For the text-containing cell, return its midpoint in (X, Y) coordinate format. 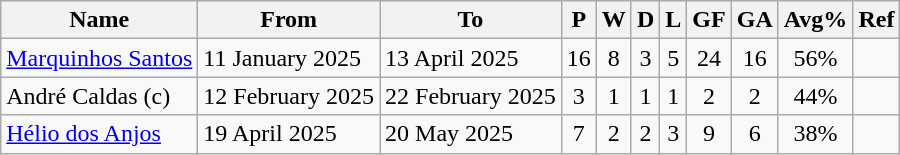
GF (709, 20)
W (614, 20)
22 February 2025 (471, 96)
L (674, 20)
20 May 2025 (471, 134)
From (289, 20)
GA (754, 20)
To (471, 20)
9 (709, 134)
André Caldas (c) (100, 96)
P (578, 20)
13 April 2025 (471, 58)
44% (816, 96)
12 February 2025 (289, 96)
56% (816, 58)
24 (709, 58)
Ref (876, 20)
Marquinhos Santos (100, 58)
7 (578, 134)
Hélio dos Anjos (100, 134)
11 January 2025 (289, 58)
8 (614, 58)
6 (754, 134)
19 April 2025 (289, 134)
Avg% (816, 20)
38% (816, 134)
5 (674, 58)
Name (100, 20)
D (645, 20)
